Return the [X, Y] coordinate for the center point of the cell that contains the specified text.  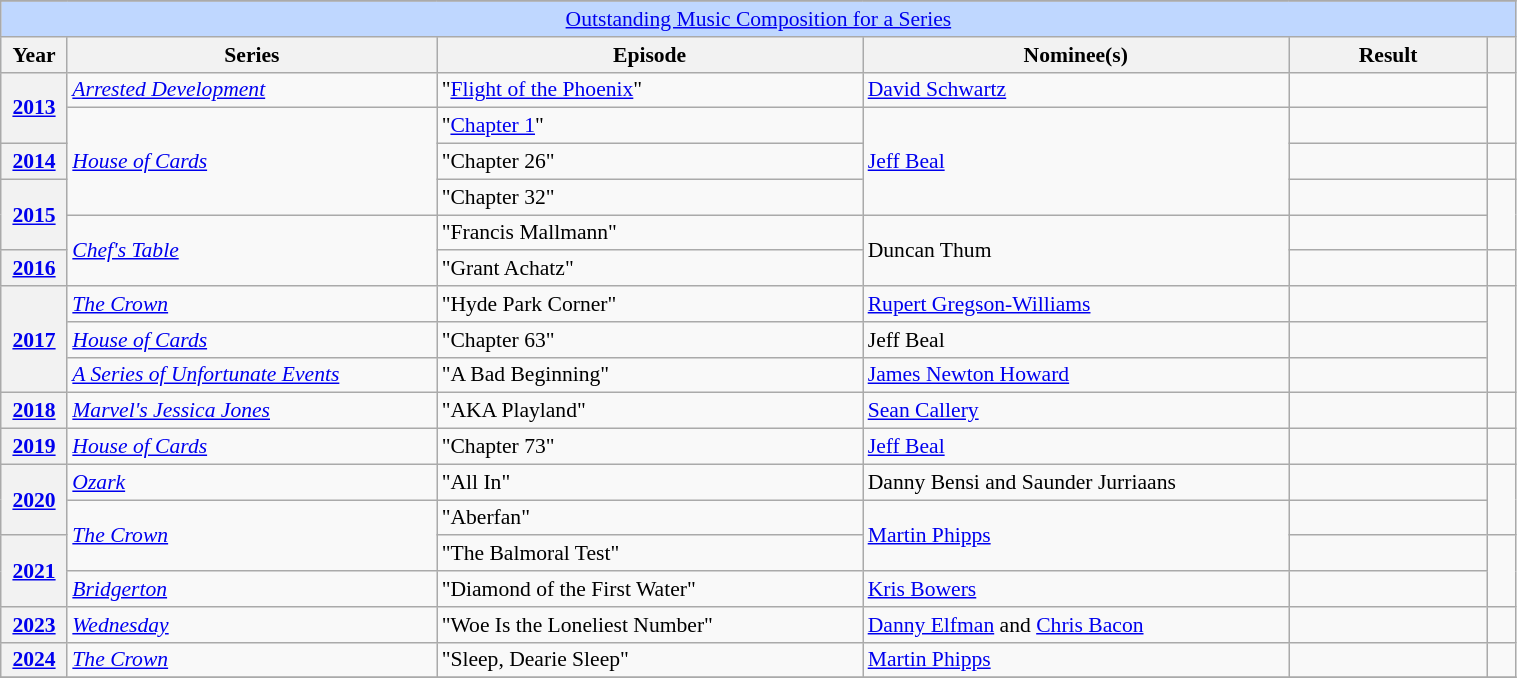
2015 [34, 214]
A Series of Unfortunate Events [252, 375]
Rupert Gregson-Williams [1076, 304]
"The Balmoral Test" [650, 554]
Outstanding Music Composition for a Series [758, 19]
Chef's Table [252, 250]
Nominee(s) [1076, 55]
David Schwartz [1076, 90]
"Chapter 32" [650, 197]
"Francis Mallmann" [650, 233]
Ozark [252, 482]
"AKA Playland" [650, 411]
2019 [34, 447]
Arrested Development [252, 90]
"Chapter 26" [650, 162]
Series [252, 55]
2018 [34, 411]
"Grant Achatz" [650, 269]
"Chapter 63" [650, 340]
Year [34, 55]
"Woe Is the Loneliest Number" [650, 625]
Danny Bensi and Saunder Jurriaans [1076, 482]
Danny Elfman and Chris Bacon [1076, 625]
"All In" [650, 482]
"A Bad Beginning" [650, 375]
Episode [650, 55]
James Newton Howard [1076, 375]
Bridgerton [252, 589]
"Chapter 73" [650, 447]
2023 [34, 625]
Kris Bowers [1076, 589]
2020 [34, 500]
2021 [34, 572]
"Chapter 1" [650, 126]
"Hyde Park Corner" [650, 304]
"Flight of the Phoenix" [650, 90]
"Diamond of the First Water" [650, 589]
"Sleep, Dearie Sleep" [650, 660]
Duncan Thum [1076, 250]
Sean Callery [1076, 411]
2016 [34, 269]
2017 [34, 340]
Marvel's Jessica Jones [252, 411]
"Aberfan" [650, 518]
2014 [34, 162]
2013 [34, 108]
Wednesday [252, 625]
Result [1388, 55]
2024 [34, 660]
